For the text-containing cell, return its midpoint in [X, Y] coordinate format. 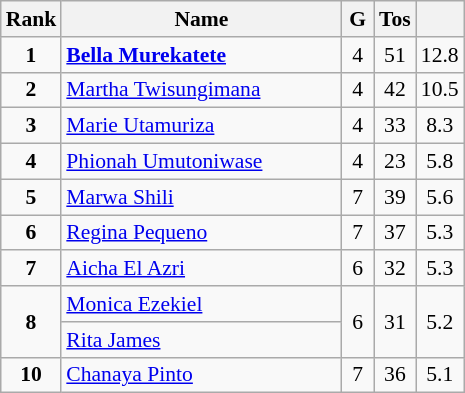
32 [395, 269]
8.3 [440, 126]
12.8 [440, 55]
33 [395, 126]
Aicha El Azri [201, 269]
Phionah Umutoniwase [201, 162]
Marie Utamuriza [201, 126]
Marwa Shili [201, 197]
8 [32, 322]
23 [395, 162]
Rita James [201, 340]
Rank [32, 19]
37 [395, 233]
Monica Ezekiel [201, 304]
5.6 [440, 197]
5.8 [440, 162]
5 [32, 197]
Martha Twisungimana [201, 90]
Name [201, 19]
51 [395, 55]
3 [32, 126]
10.5 [440, 90]
Bella Murekatete [201, 55]
Regina Pequeno [201, 233]
Tos [395, 19]
10 [32, 375]
39 [395, 197]
5.1 [440, 375]
G [358, 19]
Chanaya Pinto [201, 375]
36 [395, 375]
31 [395, 322]
5.2 [440, 322]
42 [395, 90]
2 [32, 90]
1 [32, 55]
